Provide the [x, y] coordinate of the cell's center where the given text is located.  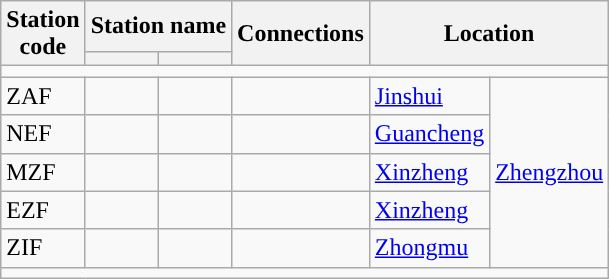
Stationcode [43, 34]
EZF [43, 210]
Jinshui [429, 96]
ZIF [43, 248]
Location [488, 34]
NEF [43, 134]
Station name [158, 26]
Zhengzhou [550, 172]
Zhongmu [429, 248]
MZF [43, 172]
Connections [301, 34]
ZAF [43, 96]
Guancheng [429, 134]
